Find where the given text appears and provide that cell's center as [X, Y] coordinate. 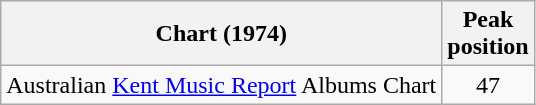
Australian Kent Music Report Albums Chart [222, 85]
Peakposition [488, 34]
47 [488, 85]
Chart (1974) [222, 34]
